Return the (X, Y) coordinate for the center point of the cell that contains the specified text.  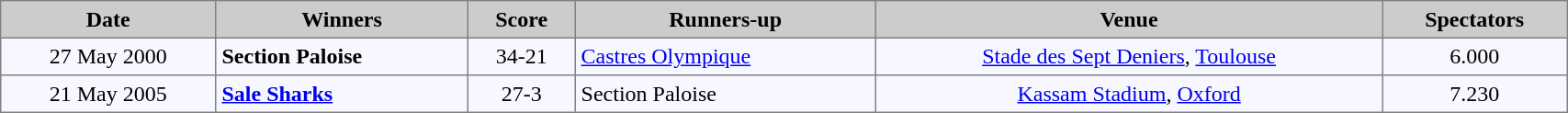
27-3 (521, 94)
Date (108, 19)
Winners (342, 19)
21 May 2005 (108, 94)
Score (521, 19)
Sale Sharks (342, 94)
7.230 (1475, 94)
27 May 2000 (108, 56)
6.000 (1475, 56)
34-21 (521, 56)
Venue (1128, 19)
Castres Olympique (726, 56)
Runners-up (726, 19)
Kassam Stadium, Oxford (1128, 94)
Spectators (1475, 19)
Stade des Sept Deniers, Toulouse (1128, 56)
